Determine the [X, Y] coordinate at the center of the cell enclosing the given text.  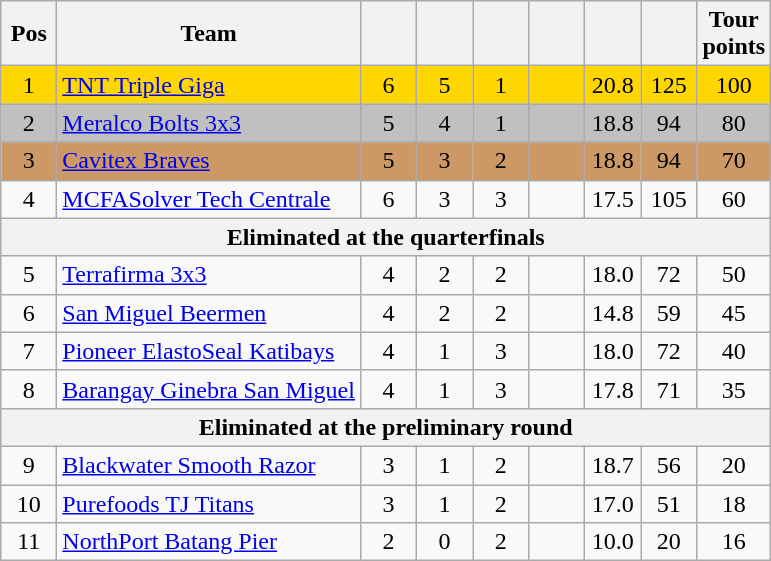
8 [29, 389]
18.7 [613, 465]
11 [29, 542]
Pioneer ElastoSeal Katibays [209, 351]
Barangay Ginebra San Miguel [209, 389]
10 [29, 503]
10.0 [613, 542]
17.8 [613, 389]
0 [445, 542]
7 [29, 351]
50 [734, 275]
Terrafirma 3x3 [209, 275]
18 [734, 503]
Eliminated at the preliminary round [386, 427]
80 [734, 123]
17.0 [613, 503]
San Miguel Beermen [209, 313]
17.5 [613, 199]
70 [734, 161]
MCFASolver Tech Centrale [209, 199]
Cavitex Braves [209, 161]
105 [669, 199]
60 [734, 199]
20.8 [613, 85]
9 [29, 465]
Tour points [734, 34]
Meralco Bolts 3x3 [209, 123]
35 [734, 389]
45 [734, 313]
100 [734, 85]
Eliminated at the quarterfinals [386, 237]
14.8 [613, 313]
56 [669, 465]
51 [669, 503]
Purefoods TJ Titans [209, 503]
16 [734, 542]
59 [669, 313]
Pos [29, 34]
Blackwater Smooth Razor [209, 465]
TNT Triple Giga [209, 85]
71 [669, 389]
NorthPort Batang Pier [209, 542]
Team [209, 34]
40 [734, 351]
125 [669, 85]
